Return the [x, y] coordinate for the center point of the cell that contains the specified text.  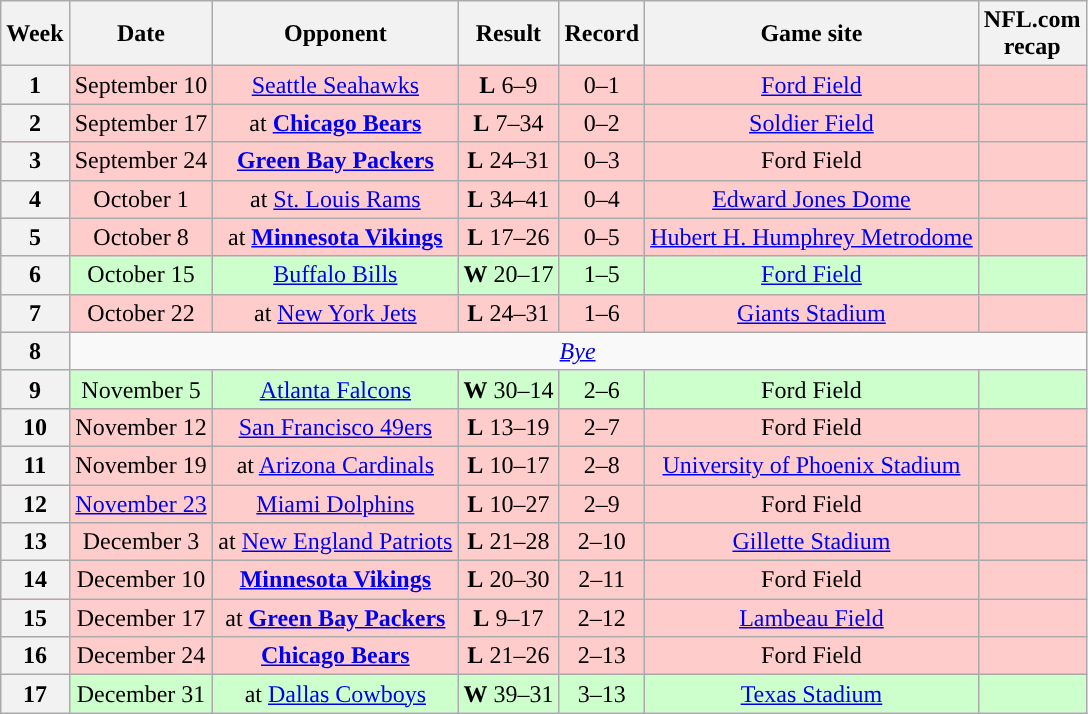
L 10–17 [508, 465]
Miami Dolphins [336, 503]
at Green Bay Packers [336, 618]
Texas Stadium [812, 694]
W 39–31 [508, 694]
November 19 [141, 465]
3–13 [602, 694]
at Chicago Bears [336, 123]
Green Bay Packers [336, 161]
November 12 [141, 427]
December 31 [141, 694]
16 [35, 656]
10 [35, 427]
at Minnesota Vikings [336, 237]
6 [35, 275]
2–13 [602, 656]
December 17 [141, 618]
at New York Jets [336, 313]
L 10–27 [508, 503]
8 [35, 351]
at New England Patriots [336, 542]
2–6 [602, 389]
Game site [812, 34]
L 13–19 [508, 427]
3 [35, 161]
14 [35, 580]
0–5 [602, 237]
at St. Louis Rams [336, 199]
1–5 [602, 275]
13 [35, 542]
2–10 [602, 542]
December 3 [141, 542]
L 17–26 [508, 237]
at Arizona Cardinals [336, 465]
2 [35, 123]
9 [35, 389]
September 10 [141, 85]
Bye [578, 351]
2–7 [602, 427]
0–1 [602, 85]
0–2 [602, 123]
0–4 [602, 199]
Seattle Seahawks [336, 85]
November 5 [141, 389]
Week [35, 34]
L 7–34 [508, 123]
W 20–17 [508, 275]
October 15 [141, 275]
Chicago Bears [336, 656]
Soldier Field [812, 123]
December 24 [141, 656]
L 9–17 [508, 618]
2–11 [602, 580]
L 21–28 [508, 542]
15 [35, 618]
NFL.comrecap [1032, 34]
0–3 [602, 161]
Gillette Stadium [812, 542]
Giants Stadium [812, 313]
Buffalo Bills [336, 275]
L 6–9 [508, 85]
December 10 [141, 580]
L 34–41 [508, 199]
4 [35, 199]
11 [35, 465]
L 20–30 [508, 580]
October 8 [141, 237]
12 [35, 503]
Opponent [336, 34]
San Francisco 49ers [336, 427]
7 [35, 313]
Edward Jones Dome [812, 199]
17 [35, 694]
October 1 [141, 199]
Lambeau Field [812, 618]
1 [35, 85]
2–12 [602, 618]
at Dallas Cowboys [336, 694]
Result [508, 34]
September 17 [141, 123]
1–6 [602, 313]
2–8 [602, 465]
University of Phoenix Stadium [812, 465]
November 23 [141, 503]
Minnesota Vikings [336, 580]
September 24 [141, 161]
W 30–14 [508, 389]
L 21–26 [508, 656]
Hubert H. Humphrey Metrodome [812, 237]
Atlanta Falcons [336, 389]
5 [35, 237]
Record [602, 34]
2–9 [602, 503]
Date [141, 34]
October 22 [141, 313]
